Extract the [X, Y] coordinate from the center of the cell holding the provided text.  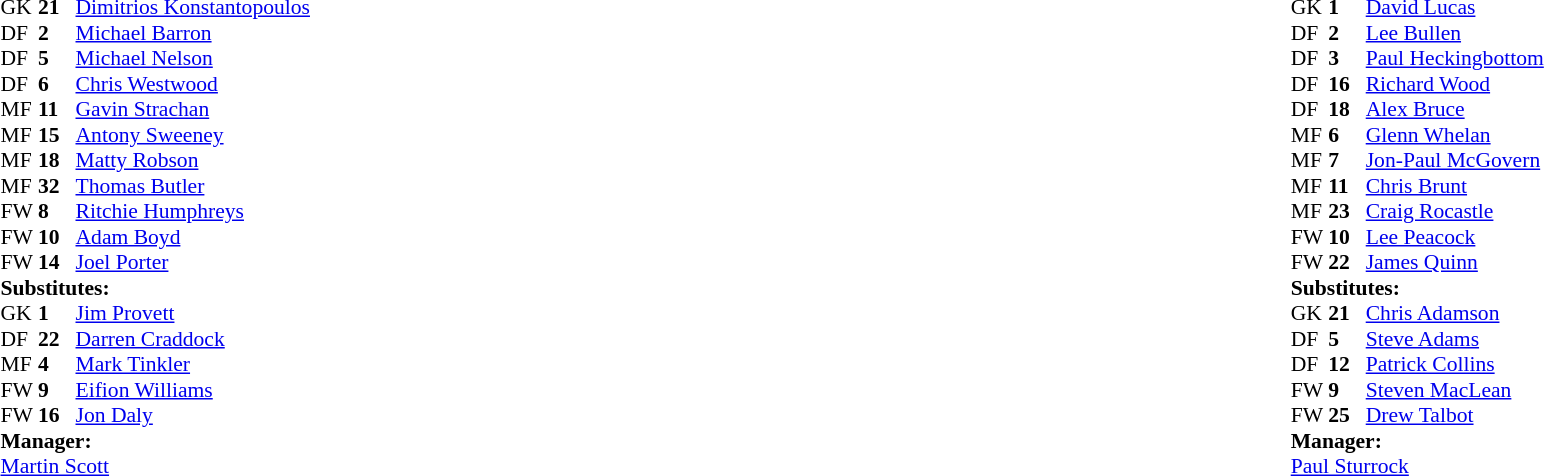
Joel Porter [193, 263]
Darren Craddock [193, 339]
Jon-Paul McGovern [1455, 161]
Craig Rocastle [1455, 211]
25 [1347, 415]
4 [57, 365]
14 [57, 263]
1 [57, 313]
Michael Barron [193, 33]
Lee Bullen [1455, 33]
21 [1347, 313]
Lee Peacock [1455, 237]
32 [57, 186]
Jon Daly [193, 415]
Thomas Butler [193, 186]
Alex Bruce [1455, 109]
15 [57, 135]
Matty Robson [193, 161]
Steve Adams [1455, 339]
Paul Heckingbottom [1455, 59]
Mark Tinkler [193, 365]
Chris Adamson [1455, 313]
Richard Wood [1455, 84]
7 [1347, 161]
Adam Boyd [193, 237]
Chris Westwood [193, 84]
Chris Brunt [1455, 186]
Ritchie Humphreys [193, 211]
Steven MacLean [1455, 390]
James Quinn [1455, 263]
Michael Nelson [193, 59]
Patrick Collins [1455, 365]
8 [57, 211]
Gavin Strachan [193, 109]
Eifion Williams [193, 390]
3 [1347, 59]
Drew Talbot [1455, 415]
Antony Sweeney [193, 135]
23 [1347, 211]
12 [1347, 365]
Glenn Whelan [1455, 135]
Jim Provett [193, 313]
